From the cell containing the given text, extract its center point as (X, Y) coordinate. 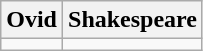
Shakespeare (133, 20)
Ovid (32, 20)
